Identify which cell holds the provided text, then report its (x, y) central coordinate. 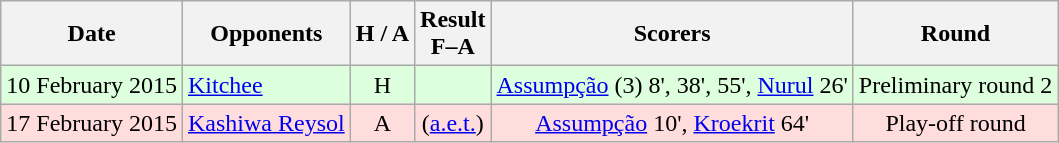
Play-off round (955, 123)
Kashiwa Reysol (266, 123)
17 February 2015 (92, 123)
H / A (382, 34)
Opponents (266, 34)
ResultF–A (453, 34)
Preliminary round 2 (955, 85)
Scorers (672, 34)
Round (955, 34)
Assumpção 10', Kroekrit 64' (672, 123)
A (382, 123)
H (382, 85)
Kitchee (266, 85)
Date (92, 34)
10 February 2015 (92, 85)
Assumpção (3) 8', 38', 55', Nurul 26' (672, 85)
(a.e.t.) (453, 123)
